Locate the cell with the specified text and output its (X, Y) center coordinate. 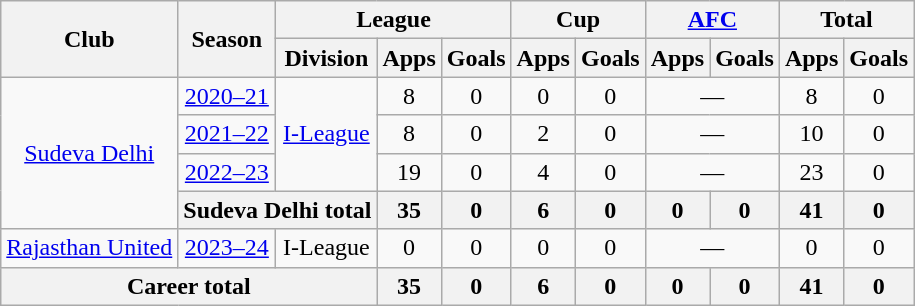
Sudeva Delhi total (278, 210)
2022–23 (227, 172)
Total (846, 20)
League (394, 20)
10 (811, 134)
2020–21 (227, 96)
Career total (189, 286)
AFC (712, 20)
Season (227, 39)
Sudeva Delhi (90, 153)
Rajasthan United (90, 248)
Division (326, 58)
2 (543, 134)
19 (409, 172)
Cup (578, 20)
23 (811, 172)
2023–24 (227, 248)
Club (90, 39)
4 (543, 172)
2021–22 (227, 134)
